Provide the [X, Y] coordinate of the cell's center where the given text is located.  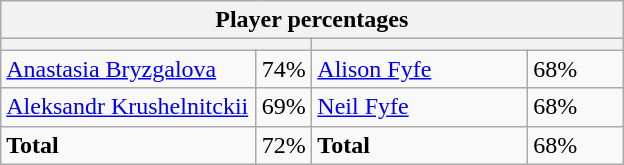
Alison Fyfe [420, 69]
72% [284, 145]
Player percentages [312, 20]
Neil Fyfe [420, 107]
69% [284, 107]
Aleksandr Krushelnitckii [128, 107]
74% [284, 69]
Anastasia Bryzgalova [128, 69]
